For the text-containing cell, return its midpoint in (X, Y) coordinate format. 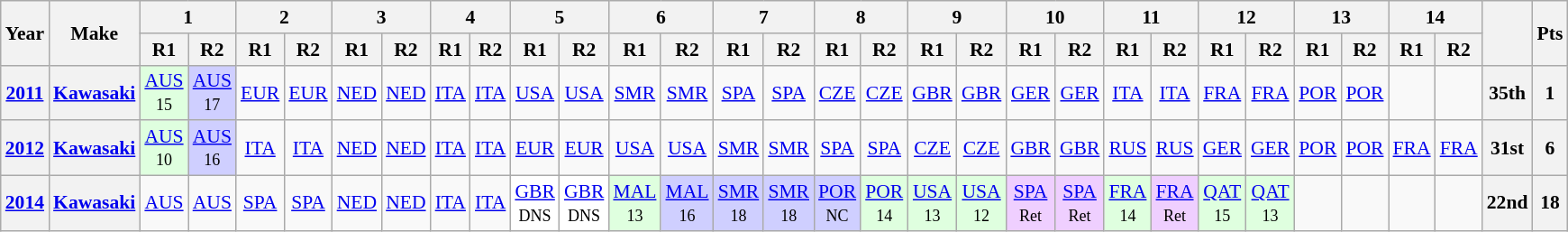
FRA14 (1127, 204)
35th (1508, 92)
2 (285, 17)
MAL13 (634, 204)
Pts (1550, 32)
AUS17 (213, 92)
11 (1151, 17)
AUS16 (213, 148)
POR14 (884, 204)
AUS10 (164, 148)
5 (559, 17)
2011 (25, 92)
2014 (25, 204)
10 (1054, 17)
7 (764, 17)
USA13 (932, 204)
2012 (25, 148)
AUS15 (164, 92)
QAT13 (1271, 204)
12 (1247, 17)
QAT15 (1222, 204)
Make (94, 32)
9 (957, 17)
14 (1435, 17)
MAL16 (687, 204)
22nd (1508, 204)
USA12 (982, 204)
PORNC (837, 204)
FRARet (1174, 204)
3 (382, 17)
31st (1508, 148)
13 (1341, 17)
Year (25, 32)
8 (861, 17)
4 (470, 17)
18 (1550, 204)
